Search for the cell housing the specified text and yield its [x, y] center coordinate. 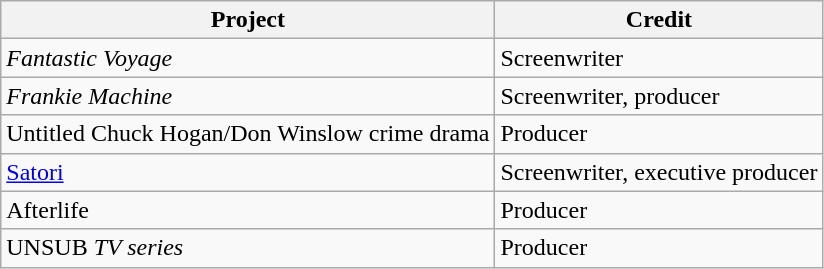
Frankie Machine [248, 96]
Screenwriter, producer [659, 96]
Project [248, 20]
Screenwriter [659, 58]
Satori [248, 172]
Credit [659, 20]
UNSUB TV series [248, 248]
Afterlife [248, 210]
Fantastic Voyage [248, 58]
Untitled Chuck Hogan/Don Winslow crime drama [248, 134]
Screenwriter, executive producer [659, 172]
